Search for the cell housing the specified text and yield its (X, Y) center coordinate. 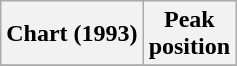
Peakposition (189, 34)
Chart (1993) (72, 34)
